Return [x, y] of the center of cell containing provided text 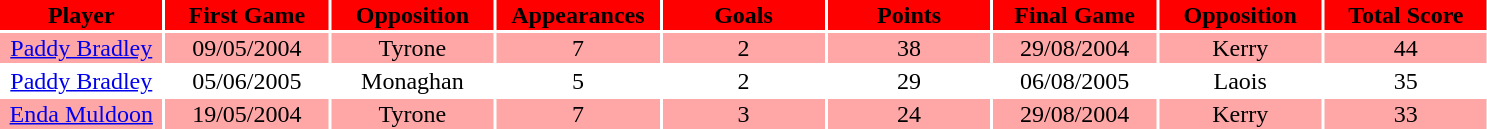
Player [82, 15]
First Game [248, 15]
Final Game [1074, 15]
29 [910, 81]
24 [910, 114]
09/05/2004 [248, 48]
44 [1406, 48]
Points [910, 15]
5 [578, 81]
38 [910, 48]
06/08/2005 [1074, 81]
33 [1406, 114]
3 [744, 114]
Appearances [578, 15]
35 [1406, 81]
Total Score [1406, 15]
Laois [1240, 81]
19/05/2004 [248, 114]
05/06/2005 [248, 81]
Goals [744, 15]
Monaghan [412, 81]
Enda Muldoon [82, 114]
